Search for the cell housing the specified text and yield its [X, Y] center coordinate. 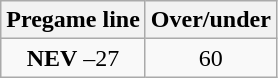
NEV –27 [74, 58]
60 [210, 58]
Over/under [210, 20]
Pregame line [74, 20]
